Determine the (x, y) coordinate at the center of the cell enclosing the given text.  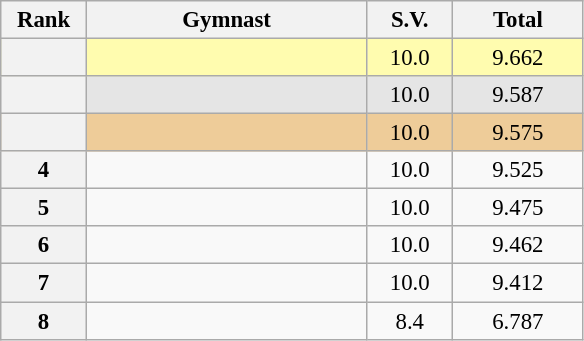
9.662 (518, 58)
Total (518, 20)
9.525 (518, 170)
Gymnast (226, 20)
7 (44, 283)
9.462 (518, 245)
5 (44, 208)
Rank (44, 20)
8.4 (410, 321)
S.V. (410, 20)
9.412 (518, 283)
9.587 (518, 95)
6 (44, 245)
4 (44, 170)
9.575 (518, 133)
9.475 (518, 208)
8 (44, 321)
6.787 (518, 321)
